Locate the cell with the specified text and output its [x, y] center coordinate. 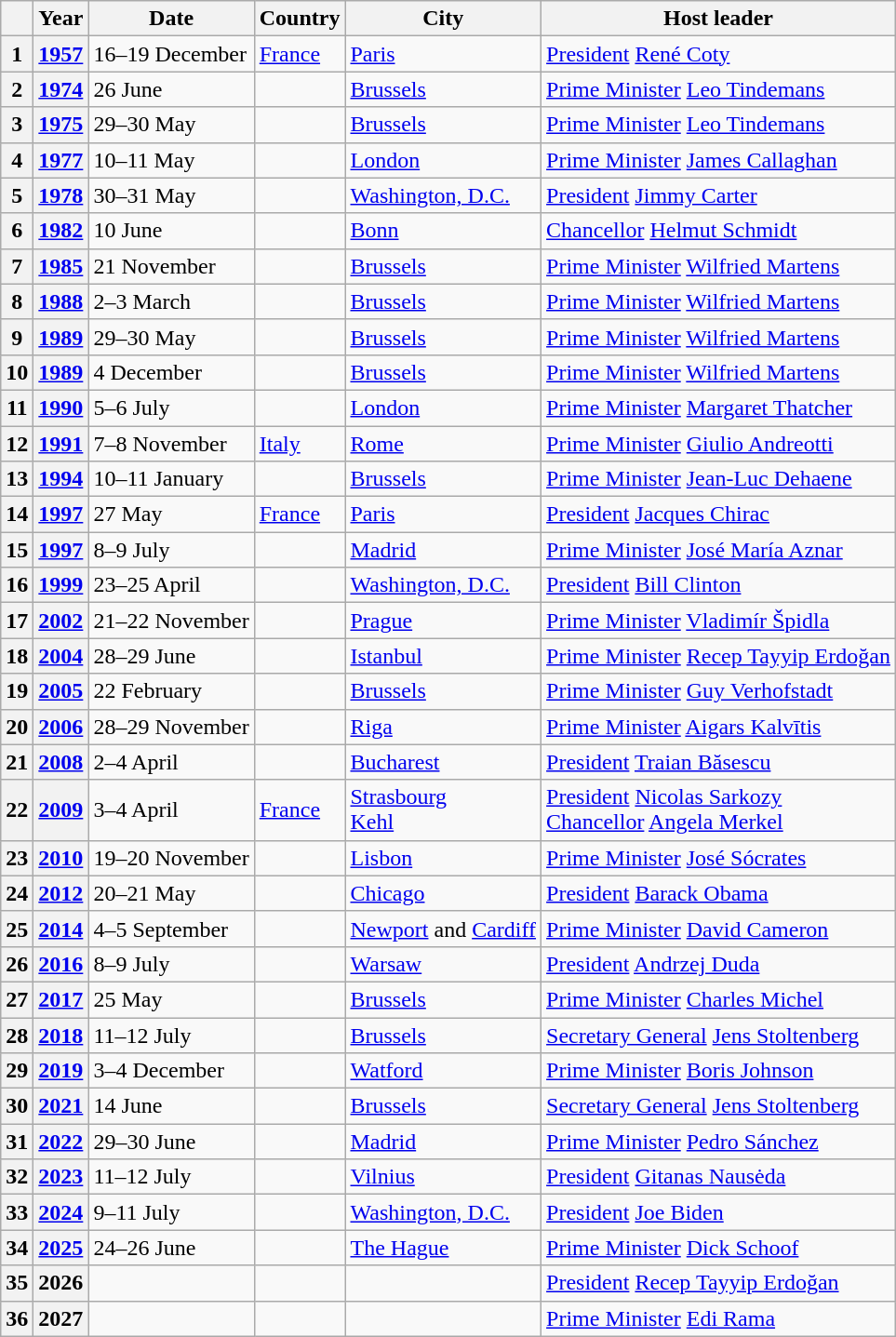
Host leader [718, 19]
28–29 November [171, 727]
2017 [61, 999]
10 [17, 372]
Rome [443, 444]
27 May [171, 515]
1991 [61, 444]
14 June [171, 1106]
24–26 June [171, 1248]
26 [17, 964]
Warsaw [443, 964]
Prime Minister James Callaghan [718, 160]
5 [17, 195]
1994 [61, 479]
1974 [61, 89]
President Traian Băsescu [718, 762]
President Jacques Chirac [718, 515]
Prague [443, 621]
10–11 May [171, 160]
3–4 April [171, 809]
2–4 April [171, 762]
Newport and Cardiff [443, 929]
1982 [61, 231]
Prime Minister Vladimír Špidla [718, 621]
2027 [61, 1318]
Riga [443, 727]
1990 [61, 408]
25 [17, 929]
24 [17, 893]
10–11 January [171, 479]
Bucharest [443, 762]
President Gitanas Nausėda [718, 1177]
2025 [61, 1248]
12 [17, 444]
President Bill Clinton [718, 585]
2021 [61, 1106]
21 November [171, 266]
1988 [61, 301]
29 [17, 1071]
9–11 July [171, 1212]
22 February [171, 691]
8 [17, 301]
10 June [171, 231]
President René Coty [718, 54]
Chancellor Helmut Schmidt [718, 231]
Prime Minister Boris Johnson [718, 1071]
6 [17, 231]
34 [17, 1248]
Prime Minister Margaret Thatcher [718, 408]
Prime Minister Aigars Kalvītis [718, 727]
25 May [171, 999]
2008 [61, 762]
15 [17, 550]
Prime Minister José Sócrates [718, 858]
4–5 September [171, 929]
Chicago [443, 893]
20–21 May [171, 893]
3 [17, 125]
14 [17, 515]
2005 [61, 691]
2022 [61, 1142]
Prime Minister Charles Michel [718, 999]
7–8 November [171, 444]
Prime Minister José María Aznar [718, 550]
29–30 June [171, 1142]
Italy [300, 444]
1957 [61, 54]
2016 [61, 964]
19 [17, 691]
2006 [61, 727]
2012 [61, 893]
Prime Minister David Cameron [718, 929]
Prime Minister Jean-Luc Dehaene [718, 479]
32 [17, 1177]
2026 [61, 1283]
19–20 November [171, 858]
2018 [61, 1036]
2–3 March [171, 301]
Prime Minister Recep Tayyip Erdoğan [718, 656]
36 [17, 1318]
President Andrzej Duda [718, 964]
1975 [61, 125]
21–22 November [171, 621]
18 [17, 656]
33 [17, 1212]
3–4 December [171, 1071]
2019 [61, 1071]
2010 [61, 858]
16–19 December [171, 54]
2004 [61, 656]
2014 [61, 929]
31 [17, 1142]
30 [17, 1106]
27 [17, 999]
2024 [61, 1212]
20 [17, 727]
Prime Minister Edi Rama [718, 1318]
The Hague [443, 1248]
2 [17, 89]
1 [17, 54]
Prime Minister Guy Verhofstadt [718, 691]
1977 [61, 160]
11 [17, 408]
26 June [171, 89]
Prime Minister Giulio Andreotti [718, 444]
13 [17, 479]
President Recep Tayyip Erdoğan [718, 1283]
2023 [61, 1177]
30–31 May [171, 195]
Bonn [443, 231]
Istanbul [443, 656]
2009 [61, 809]
23–25 April [171, 585]
President Jimmy Carter [718, 195]
35 [17, 1283]
1985 [61, 266]
7 [17, 266]
Prime Minister Pedro Sánchez [718, 1142]
9 [17, 337]
City [443, 19]
2002 [61, 621]
StrasbourgKehl [443, 809]
Prime Minister Dick Schoof [718, 1248]
4 [17, 160]
4 December [171, 372]
President Nicolas SarkozyChancellor Angela Merkel [718, 809]
President Barack Obama [718, 893]
Vilnius [443, 1177]
28 [17, 1036]
22 [17, 809]
21 [17, 762]
5–6 July [171, 408]
1999 [61, 585]
President Joe Biden [718, 1212]
Lisbon [443, 858]
Watford [443, 1071]
23 [17, 858]
Country [300, 19]
16 [17, 585]
17 [17, 621]
Year [61, 19]
1978 [61, 195]
28–29 June [171, 656]
Date [171, 19]
